From the cell containing the given text, extract its center point as [x, y] coordinate. 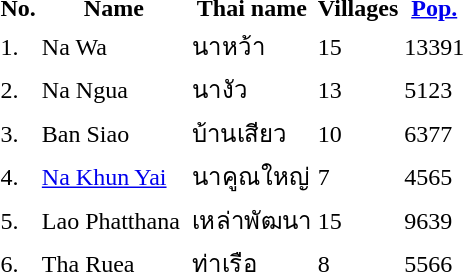
Na Wa [114, 46]
นาหว้า [252, 46]
บ้านเสียว [252, 133]
Lao Phatthana [114, 220]
นาคูณใหญ่ [252, 176]
นางัว [252, 90]
7 [358, 176]
Na Khun Yai [114, 176]
เหล่าพัฒนา [252, 220]
13 [358, 90]
Na Ngua [114, 90]
10 [358, 133]
Ban Siao [114, 133]
